Identify which cell holds the provided text, then report its [x, y] central coordinate. 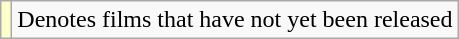
Denotes films that have not yet been released [235, 20]
